Return the (x, y) coordinate for the center point of the cell that contains the specified text.  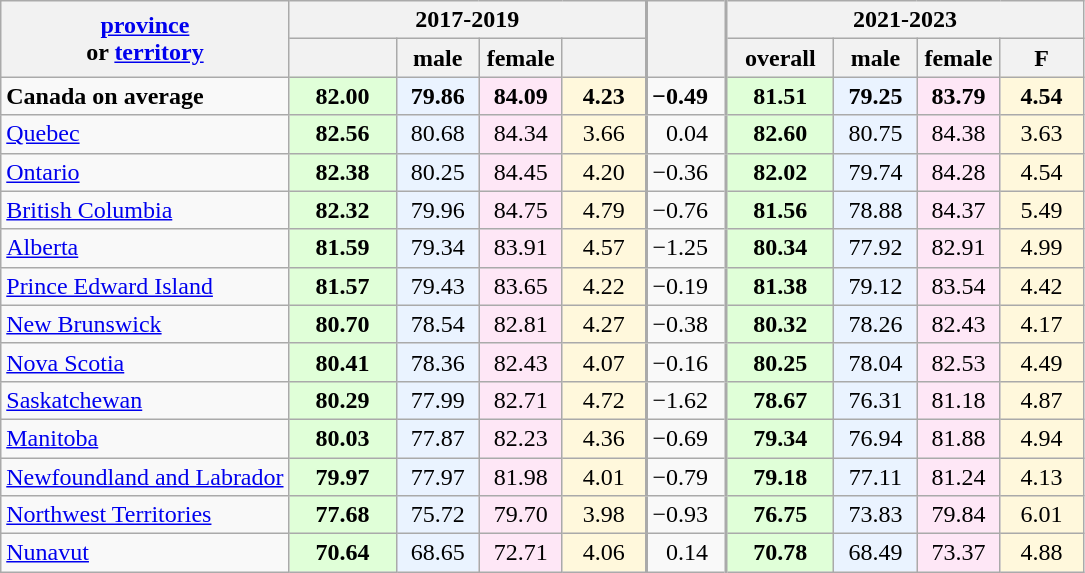
84.37 (958, 210)
79.12 (876, 286)
−0.36 (686, 172)
Northwest Territories (145, 515)
4.23 (604, 96)
4.72 (604, 400)
82.53 (958, 362)
82.38 (342, 172)
Prince Edward Island (145, 286)
81.59 (342, 248)
84.28 (958, 172)
4.79 (604, 210)
77.92 (876, 248)
80.29 (342, 400)
4.07 (604, 362)
New Brunswick (145, 324)
70.64 (342, 553)
80.34 (780, 248)
77.99 (438, 400)
75.72 (438, 515)
70.78 (780, 553)
82.81 (520, 324)
80.68 (438, 134)
0.14 (686, 553)
82.00 (342, 96)
−1.25 (686, 248)
81.57 (342, 286)
81.88 (958, 438)
83.91 (520, 248)
73.37 (958, 553)
80.41 (342, 362)
68.65 (438, 553)
2017-2019 (468, 20)
84.75 (520, 210)
4.13 (1042, 477)
80.75 (876, 134)
76.75 (780, 515)
4.36 (604, 438)
83.65 (520, 286)
Alberta (145, 248)
Nova Scotia (145, 362)
84.45 (520, 172)
−0.93 (686, 515)
provinceor territory (145, 39)
4.06 (604, 553)
4.57 (604, 248)
81.98 (520, 477)
76.94 (876, 438)
78.26 (876, 324)
84.38 (958, 134)
84.34 (520, 134)
4.01 (604, 477)
4.94 (1042, 438)
F (1042, 58)
82.91 (958, 248)
77.87 (438, 438)
72.71 (520, 553)
83.79 (958, 96)
Nunavut (145, 553)
68.49 (876, 553)
−0.38 (686, 324)
6.01 (1042, 515)
78.04 (876, 362)
4.88 (1042, 553)
Ontario (145, 172)
−0.79 (686, 477)
overall (780, 58)
82.32 (342, 210)
73.83 (876, 515)
78.36 (438, 362)
5.49 (1042, 210)
80.32 (780, 324)
81.38 (780, 286)
4.20 (604, 172)
4.49 (1042, 362)
82.60 (780, 134)
Saskatchewan (145, 400)
−0.19 (686, 286)
79.74 (876, 172)
81.51 (780, 96)
−0.49 (686, 96)
3.66 (604, 134)
81.18 (958, 400)
78.54 (438, 324)
3.98 (604, 515)
81.24 (958, 477)
81.56 (780, 210)
79.97 (342, 477)
4.27 (604, 324)
84.09 (520, 96)
Manitoba (145, 438)
79.43 (438, 286)
80.03 (342, 438)
4.42 (1042, 286)
77.11 (876, 477)
4.87 (1042, 400)
Canada on average (145, 96)
−0.69 (686, 438)
4.22 (604, 286)
3.63 (1042, 134)
82.23 (520, 438)
79.84 (958, 515)
77.97 (438, 477)
−0.76 (686, 210)
77.68 (342, 515)
78.88 (876, 210)
76.31 (876, 400)
78.67 (780, 400)
79.25 (876, 96)
Newfoundland and Labrador (145, 477)
79.70 (520, 515)
0.04 (686, 134)
2021-2023 (904, 20)
British Columbia (145, 210)
82.71 (520, 400)
82.02 (780, 172)
82.56 (342, 134)
−0.16 (686, 362)
79.86 (438, 96)
80.70 (342, 324)
83.54 (958, 286)
Quebec (145, 134)
4.99 (1042, 248)
4.17 (1042, 324)
79.18 (780, 477)
−1.62 (686, 400)
79.96 (438, 210)
